Provide the (X, Y) coordinate of the cell's center where the given text is located.  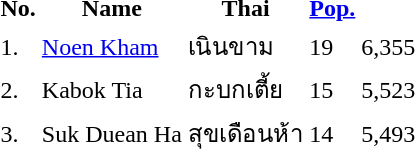
Noen Kham (112, 46)
Kabok Tia (112, 90)
กะบกเตี้ย (245, 90)
เนินขาม (245, 46)
15 (332, 90)
19 (332, 46)
